Pinpoint the cell where the given text exists, returning its [x, y] midpoint coordinate. 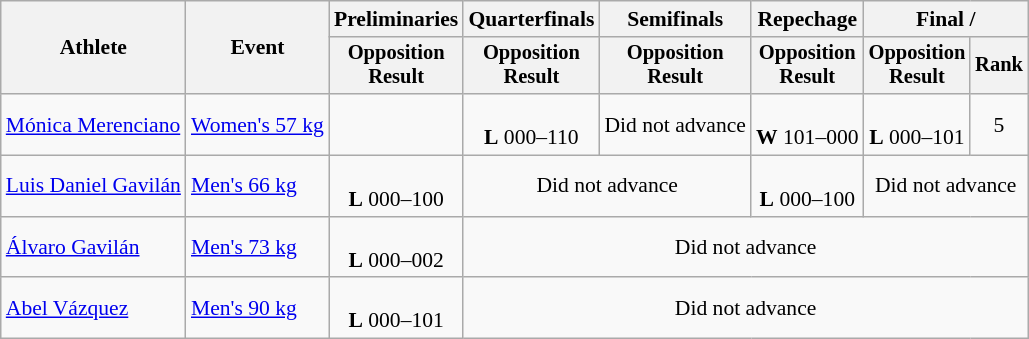
Men's 90 kg [258, 308]
Event [258, 48]
Mónica Merenciano [94, 124]
Abel Vázquez [94, 308]
Semifinals [675, 19]
W 101–000 [808, 124]
Men's 73 kg [258, 248]
Men's 66 kg [258, 186]
Luis Daniel Gavilán [94, 186]
Rank [999, 66]
Women's 57 kg [258, 124]
Quarterfinals [531, 19]
Final / [946, 19]
Athlete [94, 48]
5 [999, 124]
Repechage [808, 19]
L 000–110 [531, 124]
Álvaro Gavilán [94, 248]
Preliminaries [396, 19]
L 000–002 [396, 248]
